Determine the [x, y] coordinate at the center of the cell enclosing the given text.  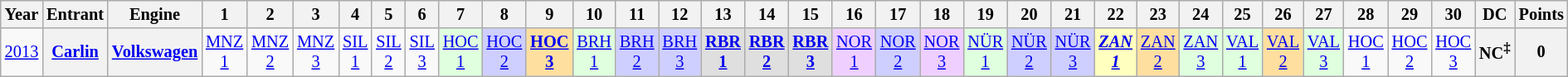
BRH3 [680, 52]
14 [767, 14]
VAL1 [1243, 52]
2013 [22, 52]
Year [22, 14]
RBR1 [723, 52]
4 [355, 14]
DC [1495, 14]
ZAN2 [1158, 52]
MNZ3 [315, 52]
RBR2 [767, 52]
ZAN3 [1201, 52]
BRH2 [637, 52]
SIL3 [422, 52]
SIL1 [355, 52]
21 [1074, 14]
MNZ2 [270, 52]
22 [1115, 14]
3 [315, 14]
7 [461, 14]
NÜR1 [986, 52]
MNZ1 [224, 52]
Points [1541, 14]
27 [1324, 14]
6 [422, 14]
24 [1201, 14]
19 [986, 14]
29 [1410, 14]
SIL2 [388, 52]
Entrant [75, 14]
NC‡ [1495, 52]
26 [1283, 14]
18 [942, 14]
NOR3 [942, 52]
VAL2 [1283, 52]
13 [723, 14]
5 [388, 14]
ZAN1 [1115, 52]
8 [504, 14]
NÜR3 [1074, 52]
RBR3 [811, 52]
28 [1366, 14]
0 [1541, 52]
NOR1 [855, 52]
Carlin [75, 52]
11 [637, 14]
Engine [154, 14]
Volkswagen [154, 52]
30 [1454, 14]
16 [855, 14]
23 [1158, 14]
NÜR2 [1029, 52]
NOR2 [898, 52]
17 [898, 14]
2 [270, 14]
15 [811, 14]
9 [549, 14]
12 [680, 14]
VAL3 [1324, 52]
20 [1029, 14]
10 [594, 14]
1 [224, 14]
BRH1 [594, 52]
25 [1243, 14]
